Scan for the cell matching the given text and deliver its (x, y) coordinate at center. 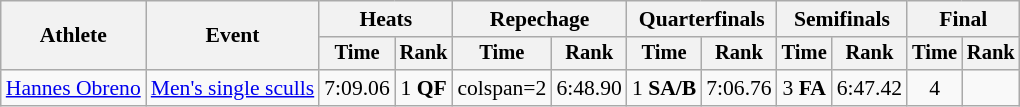
Hannes Obreno (74, 88)
Repechage (540, 19)
6:47.42 (870, 88)
4 (934, 88)
6:48.90 (588, 88)
Men's single sculls (233, 88)
7:09.06 (356, 88)
Semifinals (842, 19)
Event (233, 36)
Final (963, 19)
Athlete (74, 36)
1 SA/B (664, 88)
Quarterfinals (702, 19)
7:06.76 (738, 88)
1 QF (424, 88)
3 FA (804, 88)
Heats (386, 19)
colspan=2 (502, 88)
